Search for the cell housing the specified text and yield its (x, y) center coordinate. 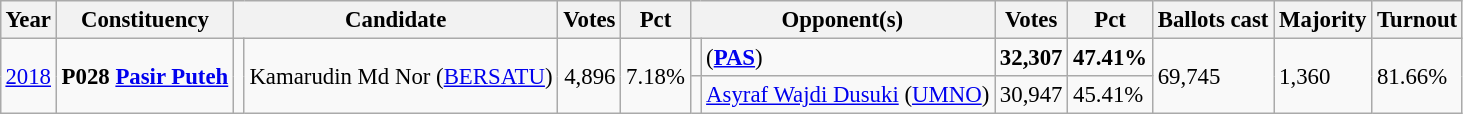
Opponent(s) (842, 20)
Ballots cast (1212, 20)
Asyraf Wajdi Dusuki (UMNO) (848, 95)
Majority (1323, 20)
4,896 (590, 76)
Kamarudin Md Nor (BERSATU) (401, 76)
Year (28, 20)
69,745 (1212, 76)
7.18% (656, 76)
47.41% (1110, 57)
45.41% (1110, 95)
32,307 (1032, 57)
Candidate (396, 20)
P028 Pasir Puteh (144, 76)
30,947 (1032, 95)
Turnout (1418, 20)
Constituency (144, 20)
2018 (28, 76)
1,360 (1323, 76)
(PAS) (848, 57)
81.66% (1418, 76)
